Find where the given text appears and provide that cell's center as (x, y) coordinate. 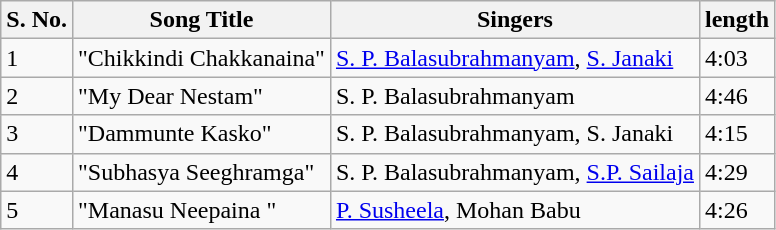
4:15 (736, 134)
"Manasu Neepaina " (201, 210)
3 (37, 134)
length (736, 20)
4:26 (736, 210)
"Dammunte Kasko" (201, 134)
4 (37, 172)
2 (37, 96)
P. Susheela, Mohan Babu (514, 210)
S. P. Balasubrahmanyam (514, 96)
"Subhasya Seeghramga" (201, 172)
1 (37, 58)
4:29 (736, 172)
Song Title (201, 20)
4:03 (736, 58)
"My Dear Nestam" (201, 96)
Singers (514, 20)
4:46 (736, 96)
S. P. Balasubrahmanyam, S.P. Sailaja (514, 172)
5 (37, 210)
S. No. (37, 20)
"Chikkindi Chakkanaina" (201, 58)
